Detect which cell encompasses the target text, then output its (X, Y) center coordinate. 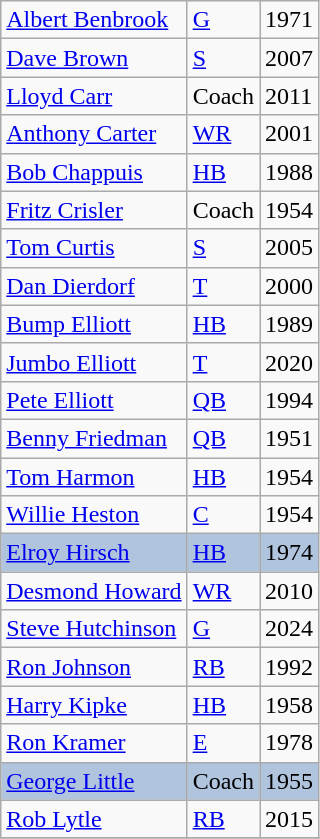
2007 (290, 58)
Fritz Crisler (94, 210)
Dan Dierdorf (94, 286)
1994 (290, 400)
Ron Johnson (94, 667)
C (223, 515)
1951 (290, 438)
Willie Heston (94, 515)
Dave Brown (94, 58)
Pete Elliott (94, 400)
Rob Lytle (94, 819)
Benny Friedman (94, 438)
2001 (290, 134)
Lloyd Carr (94, 96)
1989 (290, 324)
Desmond Howard (94, 591)
2000 (290, 286)
Bob Chappuis (94, 172)
2024 (290, 629)
George Little (94, 781)
Albert Benbrook (94, 20)
1971 (290, 20)
2005 (290, 248)
1978 (290, 743)
2011 (290, 96)
Steve Hutchinson (94, 629)
Tom Curtis (94, 248)
2010 (290, 591)
Harry Kipke (94, 705)
Anthony Carter (94, 134)
1955 (290, 781)
E (223, 743)
2020 (290, 362)
1958 (290, 705)
Elroy Hirsch (94, 553)
1988 (290, 172)
Tom Harmon (94, 477)
Jumbo Elliott (94, 362)
Ron Kramer (94, 743)
1974 (290, 553)
1992 (290, 667)
2015 (290, 819)
Bump Elliott (94, 324)
